Locate the cell with the specified text and output its (X, Y) center coordinate. 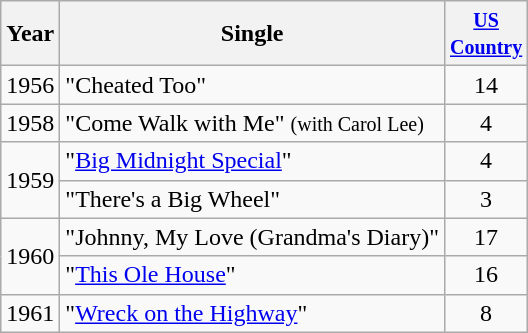
1956 (30, 85)
1960 (30, 256)
Single (252, 34)
1958 (30, 123)
3 (486, 199)
"Big Midnight Special" (252, 161)
Year (30, 34)
"There's a Big Wheel" (252, 199)
14 (486, 85)
17 (486, 237)
8 (486, 313)
"Johnny, My Love (Grandma's Diary)" (252, 237)
"Wreck on the Highway" (252, 313)
16 (486, 275)
"Come Walk with Me" (with Carol Lee) (252, 123)
1961 (30, 313)
"This Ole House" (252, 275)
"Cheated Too" (252, 85)
1959 (30, 180)
US Country (486, 34)
